Provide the [x, y] coordinate of the cell's center where the given text is located.  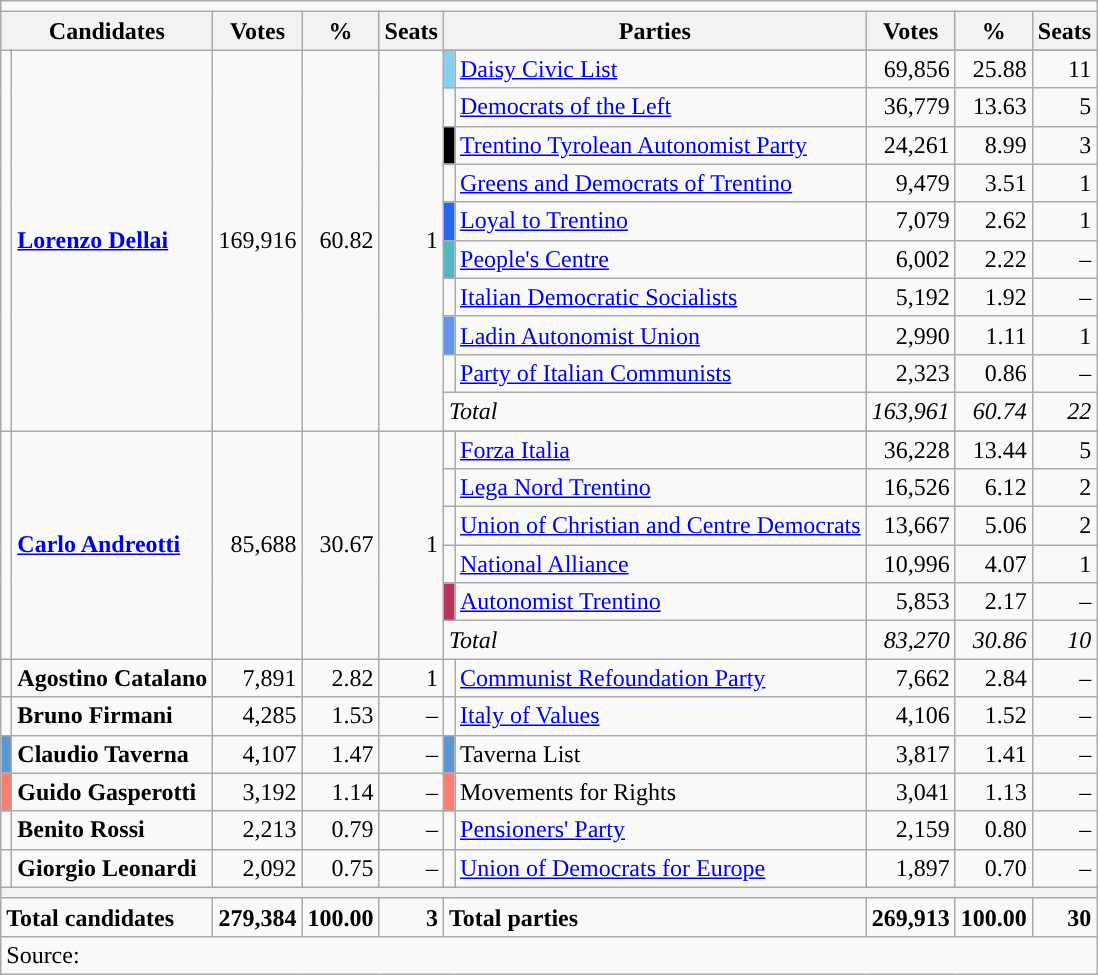
1.14 [340, 792]
3,817 [910, 754]
Guido Gasperotti [112, 792]
8.99 [994, 145]
6,002 [910, 259]
4,285 [258, 716]
10 [1064, 640]
9,479 [910, 183]
16,526 [910, 488]
Democrats of the Left [660, 107]
Communist Refoundation Party [660, 678]
13.63 [994, 107]
Parties [654, 31]
1.13 [994, 792]
Loyal to Trentino [660, 221]
1.53 [340, 716]
2.84 [994, 678]
Autonomist Trentino [660, 602]
30.67 [340, 544]
5.06 [994, 526]
0.80 [994, 830]
Movements for Rights [660, 792]
4,106 [910, 716]
1,897 [910, 868]
2,213 [258, 830]
10,996 [910, 564]
Italy of Values [660, 716]
1.41 [994, 754]
1.92 [994, 297]
Agostino Catalano [112, 678]
3,041 [910, 792]
0.70 [994, 868]
25.88 [994, 69]
Forza Italia [660, 449]
1.47 [340, 754]
83,270 [910, 640]
36,779 [910, 107]
60.82 [340, 240]
Total parties [654, 917]
2.82 [340, 678]
2.62 [994, 221]
163,961 [910, 411]
Daisy Civic List [660, 69]
Bruno Firmani [112, 716]
2,323 [910, 373]
0.86 [994, 373]
2,159 [910, 830]
5,192 [910, 297]
Party of Italian Communists [660, 373]
People's Centre [660, 259]
Claudio Taverna [112, 754]
7,079 [910, 221]
Benito Rossi [112, 830]
Trentino Tyrolean Autonomist Party [660, 145]
169,916 [258, 240]
279,384 [258, 917]
13.44 [994, 449]
36,228 [910, 449]
11 [1064, 69]
85,688 [258, 544]
5,853 [910, 602]
Lega Nord Trentino [660, 488]
269,913 [910, 917]
3,192 [258, 792]
National Alliance [660, 564]
24,261 [910, 145]
Ladin Autonomist Union [660, 335]
60.74 [994, 411]
Greens and Democrats of Trentino [660, 183]
0.79 [340, 830]
2,990 [910, 335]
4,107 [258, 754]
1.11 [994, 335]
Candidates [107, 31]
13,667 [910, 526]
Giorgio Leonardi [112, 868]
Union of Democrats for Europe [660, 868]
1.52 [994, 716]
Union of Christian and Centre Democrats [660, 526]
30 [1064, 917]
69,856 [910, 69]
6.12 [994, 488]
30.86 [994, 640]
22 [1064, 411]
Carlo Andreotti [112, 544]
Pensioners' Party [660, 830]
2.22 [994, 259]
7,891 [258, 678]
0.75 [340, 868]
7,662 [910, 678]
Taverna List [660, 754]
Lorenzo Dellai [112, 240]
Source: [549, 955]
3.51 [994, 183]
2,092 [258, 868]
Italian Democratic Socialists [660, 297]
Total candidates [107, 917]
2.17 [994, 602]
4.07 [994, 564]
